Pinpoint the cell where the given text exists, returning its (X, Y) midpoint coordinate. 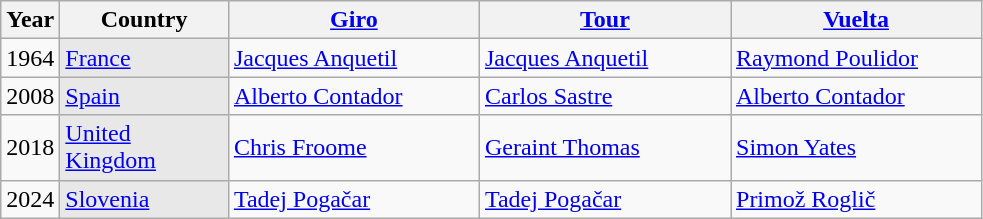
Spain (144, 96)
Vuelta (856, 20)
2008 (30, 96)
Primož Roglič (856, 199)
France (144, 58)
Raymond Poulidor (856, 58)
United Kingdom (144, 148)
2018 (30, 148)
Geraint Thomas (604, 148)
2024 (30, 199)
Year (30, 20)
Chris Froome (354, 148)
1964 (30, 58)
Carlos Sastre (604, 96)
Country (144, 20)
Simon Yates (856, 148)
Tour (604, 20)
Giro (354, 20)
Slovenia (144, 199)
